Capture the cell that displays the provided text and extract its (x, y) central coordinate. 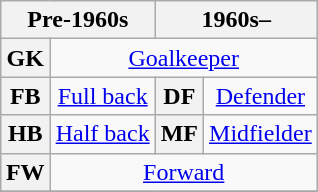
FB (25, 96)
Forward (184, 172)
FW (25, 172)
GK (25, 58)
DF (179, 96)
Defender (261, 96)
MF (179, 134)
HB (25, 134)
Half back (102, 134)
Goalkeeper (184, 58)
Midfielder (261, 134)
1960s– (236, 20)
Pre-1960s (78, 20)
Full back (102, 96)
